Detect which cell encompasses the target text, then output its (X, Y) center coordinate. 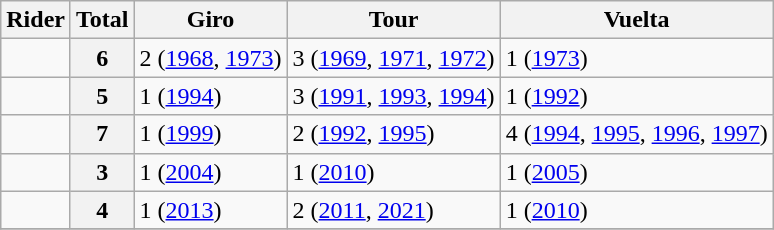
Total (102, 20)
1 (1994) (210, 96)
4 (1994, 1995, 1996, 1997) (636, 134)
2 (1992, 1995) (394, 134)
1 (2013) (210, 210)
Rider (36, 20)
7 (102, 134)
4 (102, 210)
Vuelta (636, 20)
5 (102, 96)
2 (2011, 2021) (394, 210)
1 (1973) (636, 58)
3 (1969, 1971, 1972) (394, 58)
3 (1991, 1993, 1994) (394, 96)
1 (1999) (210, 134)
1 (2005) (636, 172)
6 (102, 58)
2 (1968, 1973) (210, 58)
Tour (394, 20)
1 (1992) (636, 96)
1 (2004) (210, 172)
Giro (210, 20)
3 (102, 172)
